Pinpoint the cell where the given text exists, returning its (X, Y) midpoint coordinate. 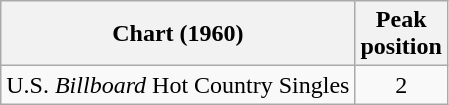
Chart (1960) (178, 34)
2 (401, 85)
Peakposition (401, 34)
U.S. Billboard Hot Country Singles (178, 85)
